For the text-containing cell, return its midpoint in (X, Y) coordinate format. 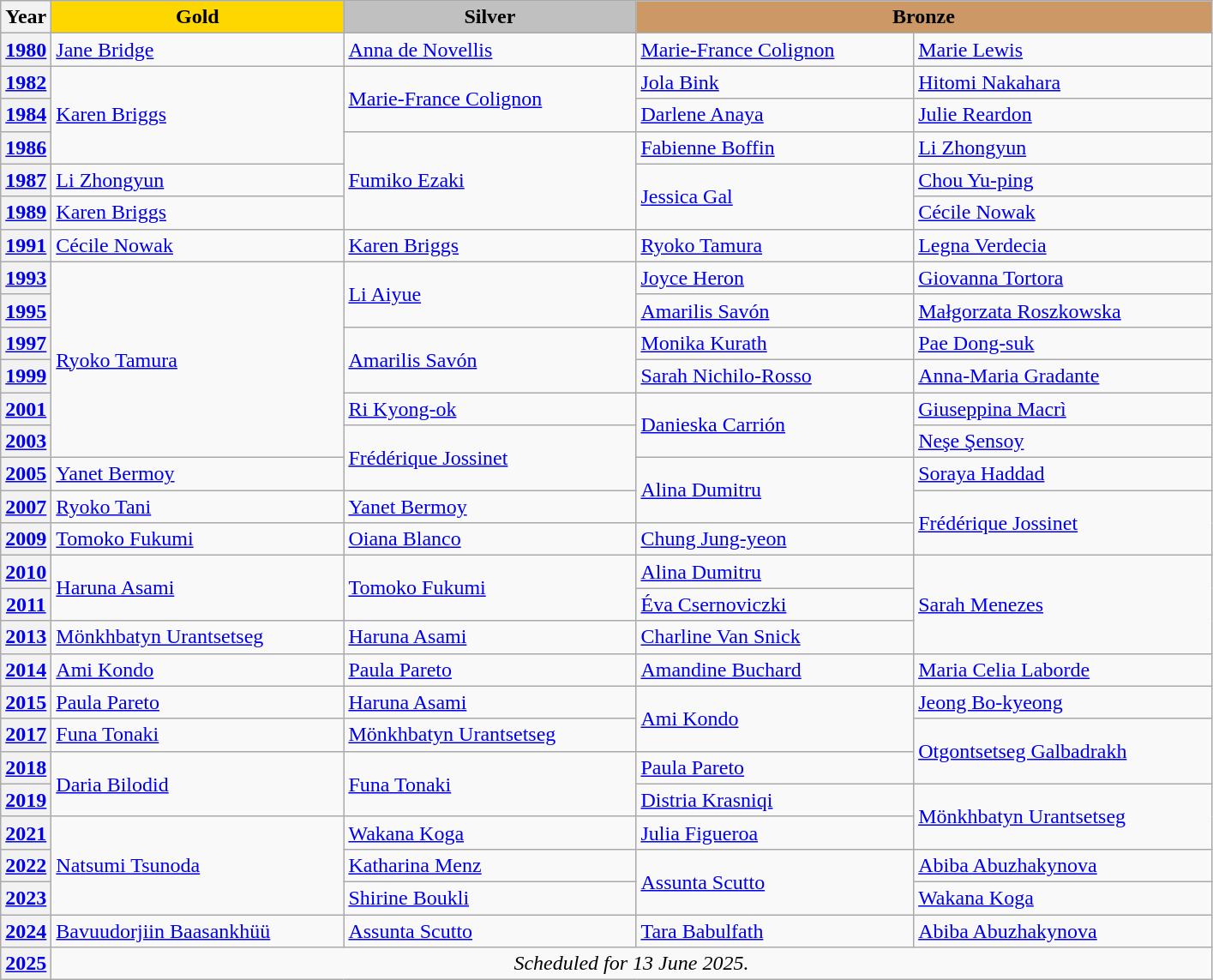
Hitomi Nakahara (1063, 82)
Amandine Buchard (775, 670)
Julie Reardon (1063, 115)
Shirine Boukli (490, 898)
Giuseppina Macrì (1063, 409)
Charline Van Snick (775, 637)
1993 (26, 278)
Otgontsetseg Galbadrakh (1063, 751)
2007 (26, 507)
Maria Celia Laborde (1063, 670)
2017 (26, 735)
Darlene Anaya (775, 115)
Legna Verdecia (1063, 245)
Éva Csernoviczki (775, 604)
Danieska Carrión (775, 425)
Fabienne Boffin (775, 147)
Oiana Blanco (490, 539)
Ryoko Tani (197, 507)
2022 (26, 865)
Pae Dong-suk (1063, 343)
Neşe Şensoy (1063, 442)
2013 (26, 637)
Bronze (924, 17)
1997 (26, 343)
Daria Bilodid (197, 784)
Monika Kurath (775, 343)
Małgorzata Roszkowska (1063, 310)
2014 (26, 670)
Chung Jung-yeon (775, 539)
Scheduled for 13 June 2025. (631, 964)
Bavuudorjiin Baasankhüü (197, 930)
1991 (26, 245)
2009 (26, 539)
Joyce Heron (775, 278)
Jessica Gal (775, 196)
2025 (26, 964)
1987 (26, 180)
1999 (26, 376)
Soraya Haddad (1063, 474)
Fumiko Ezaki (490, 180)
Year (26, 17)
Distria Krasniqi (775, 800)
Katharina Menz (490, 865)
1982 (26, 82)
Jola Bink (775, 82)
Sarah Menezes (1063, 604)
Natsumi Tsunoda (197, 865)
2019 (26, 800)
Anna-Maria Gradante (1063, 376)
2003 (26, 442)
Julia Figueroa (775, 833)
2024 (26, 930)
Jane Bridge (197, 50)
2001 (26, 409)
1989 (26, 213)
2018 (26, 767)
Li Aiyue (490, 294)
2023 (26, 898)
Silver (490, 17)
1986 (26, 147)
Marie Lewis (1063, 50)
1984 (26, 115)
2021 (26, 833)
Anna de Novellis (490, 50)
1980 (26, 50)
Sarah Nichilo-Rosso (775, 376)
2011 (26, 604)
Ri Kyong-ok (490, 409)
Giovanna Tortora (1063, 278)
Gold (197, 17)
Tara Babulfath (775, 930)
2010 (26, 572)
Chou Yu-ping (1063, 180)
Jeong Bo-kyeong (1063, 702)
2015 (26, 702)
1995 (26, 310)
2005 (26, 474)
